Pinpoint the cell where the given text exists, returning its [X, Y] midpoint coordinate. 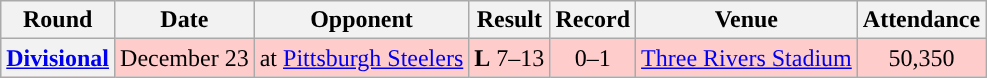
at Pittsburgh Steelers [362, 58]
Opponent [362, 20]
50,350 [921, 58]
Three Rivers Stadium [747, 58]
Result [510, 20]
Venue [747, 20]
Attendance [921, 20]
Round [58, 20]
L 7–13 [510, 58]
Divisional [58, 58]
Date [185, 20]
0–1 [593, 58]
Record [593, 20]
December 23 [185, 58]
